Find where the given text appears and provide that cell's center as [X, Y] coordinate. 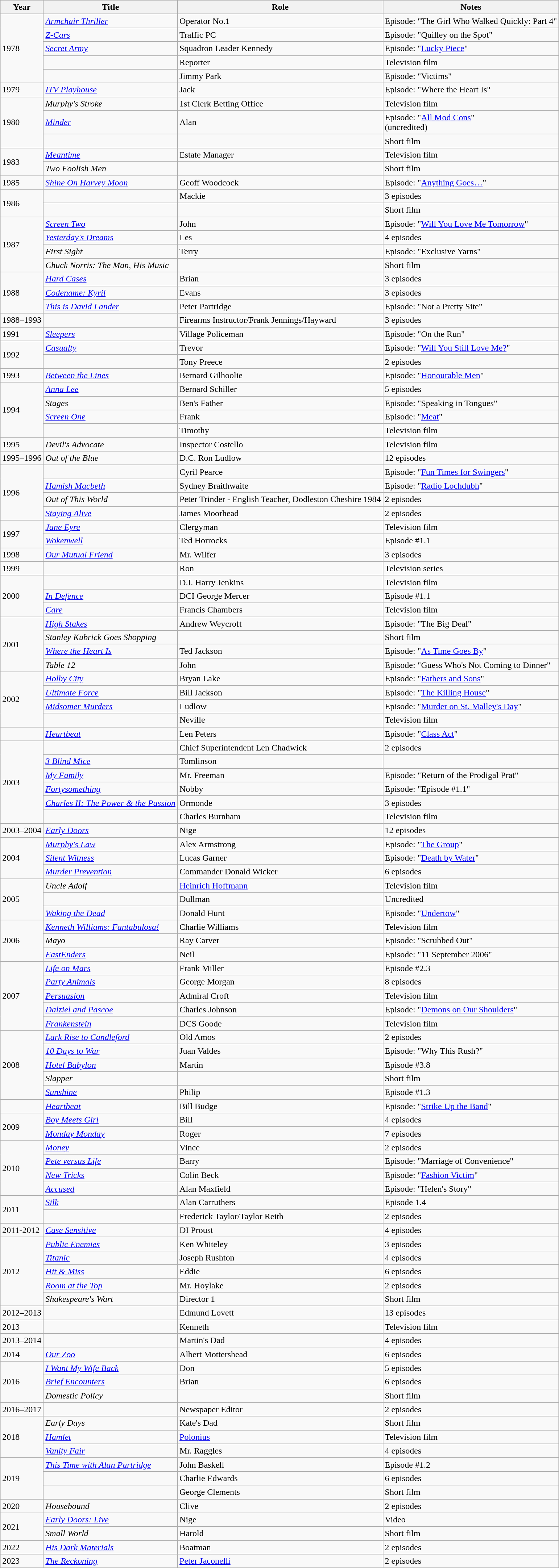
Small World [111, 1534]
Clergyman [281, 527]
Wokenwell [111, 541]
Tony Preece [281, 361]
Episode: "Where the Heart Is" [471, 90]
Ray Carver [281, 941]
Peter Jaconelli [281, 1561]
Mackie [281, 196]
2023 [22, 1561]
Sydney Braithwaite [281, 486]
Year [22, 7]
7 episodes [471, 1134]
Ludlow [281, 706]
2008 [22, 1065]
13 episodes [471, 1313]
Les [281, 238]
Don [281, 1368]
Shine On Harvey Moon [111, 182]
Dullman [281, 899]
Sunshine [111, 1092]
Early Days [111, 1423]
Episode: "Victims" [471, 76]
2013–2014 [22, 1341]
Peter Partridge [281, 306]
2006 [22, 941]
Stanley Kubrick Goes Shopping [111, 637]
Episode: "Honourable Men" [471, 375]
Early Doors: Live [111, 1520]
Vanity Fair [111, 1451]
Two Foolish Men [111, 168]
Ken Whiteley [281, 1244]
2012 [22, 1271]
Bernard Schiller [281, 389]
Sleepers [111, 334]
Frank [281, 417]
Polonius [281, 1437]
Estate Manager [281, 155]
Episode: "The Big Deal" [471, 623]
Life on Mars [111, 968]
Kenneth Williams: Fantabulosa! [111, 927]
Hit & Miss [111, 1271]
Episode 1.4 [471, 1203]
Silent Witness [111, 858]
Philip [281, 1092]
Murder Prevention [111, 872]
2016–2017 [22, 1409]
The Reckoning [111, 1561]
Juan Valdes [281, 1051]
1997 [22, 534]
2000 [22, 596]
Midsomer Murders [111, 706]
Episode: "Return of the Prodigal Prat" [471, 775]
1987 [22, 244]
Persuasion [111, 996]
Screen One [111, 417]
1980 [22, 122]
2011-2012 [22, 1230]
First Sight [111, 251]
Squadron Leader Kennedy [281, 49]
D.C. Ron Ludlow [281, 458]
Joseph Rushton [281, 1258]
This is David Lander [111, 306]
Episode: "Anything Goes…" [471, 182]
Episode: "Quilley on the Spot" [471, 35]
Harold [281, 1534]
Andrew Weycroft [281, 623]
Early Doors [111, 830]
Screen Two [111, 224]
Jane Eyre [111, 527]
Domestic Policy [111, 1396]
Hotel Babylon [111, 1065]
Mr. Wilfer [281, 555]
Episode: "Fashion Victim" [471, 1175]
Armchair Thriller [111, 21]
Episode: "Speaking in Tongues" [471, 403]
2010 [22, 1168]
2007 [22, 996]
2009 [22, 1127]
Neville [281, 720]
Notes [471, 7]
Ormonde [281, 803]
Director 1 [281, 1299]
D.I. Harry Jenkins [281, 582]
2012–2013 [22, 1313]
Secret Army [111, 49]
This Time with Alan Partridge [111, 1464]
Alex Armstrong [281, 844]
Episode: "Meat" [471, 417]
Episode: "All Mod Cons"(uncredited) [471, 122]
2019 [22, 1478]
Lucas Garner [281, 858]
ITV Playhouse [111, 90]
Firearms Instructor/Frank Jennings/Hayward [281, 320]
Chuck Norris: The Man, His Music [111, 265]
Episode: "11 September 2006" [471, 954]
Episode: "Will You Still Love Me?" [471, 348]
Our Mutual Friend [111, 555]
Vince [281, 1147]
George Clements [281, 1492]
Shakespeare's Wart [111, 1299]
Hamish Macbeth [111, 486]
Kate's Dad [281, 1423]
Meantime [111, 155]
Episode: "Death by Water" [471, 858]
Martin [281, 1065]
1995 [22, 444]
Silk [111, 1203]
Timothy [281, 431]
Episode: "Class Act" [471, 734]
2011 [22, 1209]
Newspaper Editor [281, 1409]
Stages [111, 403]
Anna Lee [111, 389]
Admiral Croft [281, 996]
Episode: "Demons on Our Shoulders" [471, 1009]
Episode: "Radio Lochdubh" [471, 486]
Codename: Kyril [111, 293]
Frankenstein [111, 1023]
Clive [281, 1506]
Albert Mottershead [281, 1354]
1985 [22, 182]
1995–1996 [22, 458]
Alan Maxfield [281, 1189]
Video [471, 1520]
Edmund Lovett [281, 1313]
2005 [22, 899]
Episode: "The Group" [471, 844]
Bryan Lake [281, 679]
Bernard Gilhoolie [281, 375]
In Defence [111, 596]
2016 [22, 1382]
2002 [22, 699]
Francis Chambers [281, 610]
Episode: "Fun Times for Swingers" [471, 472]
8 episodes [471, 982]
1986 [22, 203]
My Family [111, 775]
Staying Alive [111, 513]
1988 [22, 293]
Monday Monday [111, 1134]
Peter Trinder - English Teacher, Dodleston Cheshire 1984 [281, 499]
1999 [22, 568]
Yesterday's Dreams [111, 238]
Episode: "As Time Goes By" [471, 651]
Party Animals [111, 982]
2020 [22, 1506]
Geoff Woodcock [281, 182]
DI Proust [281, 1230]
Jimmy Park [281, 76]
Television series [471, 568]
Ted Horrocks [281, 541]
Trevor [281, 348]
Hamlet [111, 1437]
Money [111, 1147]
Charles II: The Power & the Passion [111, 803]
Alan [281, 122]
Neil [281, 954]
Mr. Hoylake [281, 1285]
1991 [22, 334]
DCS Goode [281, 1023]
Episode: "Why This Rush?" [471, 1051]
High Stakes [111, 623]
New Tricks [111, 1175]
Episode: "Marriage of Convenience" [471, 1161]
Room at the Top [111, 1285]
Minder [111, 122]
Episode #2.3 [471, 968]
Inspector Costello [281, 444]
1978 [22, 49]
Charlie Edwards [281, 1478]
Pete versus Life [111, 1161]
1994 [22, 410]
Episode: "The Killing House" [471, 693]
Episode: "On the Run" [471, 334]
Care [111, 610]
2018 [22, 1437]
2021 [22, 1527]
Uncredited [471, 899]
Episode #1.3 [471, 1092]
Ted Jackson [281, 651]
Ron [281, 568]
Tomlinson [281, 761]
Our Zoo [111, 1354]
Murphy's Law [111, 844]
Accused [111, 1189]
Alan Carruthers [281, 1203]
Traffic PC [281, 35]
Colin Beck [281, 1175]
Charles Johnson [281, 1009]
Nobby [281, 789]
Reporter [281, 62]
Waking the Dead [111, 913]
Brief Encounters [111, 1382]
Chief Superintendent Len Chadwick [281, 748]
2014 [22, 1354]
James Moorhead [281, 513]
Episode: "The Girl Who Walked Quickly: Part 4" [471, 21]
Episode: "Fathers and Sons" [471, 679]
Episode #1.2 [471, 1464]
Old Amos [281, 1037]
Z-Cars [111, 35]
2013 [22, 1327]
Donald Hunt [281, 913]
George Morgan [281, 982]
His Dark Materials [111, 1547]
2003–2004 [22, 830]
Ultimate Force [111, 693]
Murphy's Stroke [111, 104]
Jack [281, 90]
John Baskell [281, 1464]
Kenneth [281, 1327]
Episode: "Episode #1.1" [471, 789]
Titanic [111, 1258]
Role [281, 7]
Episode #3.8 [471, 1065]
Ben's Father [281, 403]
Cyril Pearce [281, 472]
3 Blind Mice [111, 761]
1992 [22, 355]
2001 [22, 644]
Barry [281, 1161]
Episode: "Undertow" [471, 913]
Episode: "Lucky Piece" [471, 49]
Episode: "Murder on St. Malley's Day" [471, 706]
Case Sensitive [111, 1230]
Bill Budge [281, 1106]
1996 [22, 493]
DCI George Mercer [281, 596]
Heinrich Hoffmann [281, 886]
Mayo [111, 941]
1988–1993 [22, 320]
Bill Jackson [281, 693]
2003 [22, 782]
Village Policeman [281, 334]
1st Clerk Betting Office [281, 104]
Dalziel and Pascoe [111, 1009]
Lark Rise to Candleford [111, 1037]
Charles Burnham [281, 816]
Episode: "Guess Who's Not Coming to Dinner" [471, 665]
1979 [22, 90]
Between the Lines [111, 375]
Boatman [281, 1547]
Table 12 [111, 665]
1998 [22, 555]
Terry [281, 251]
10 Days to War [111, 1051]
Evans [281, 293]
Charlie Williams [281, 927]
Casualty [111, 348]
Episode: "Strike Up the Band" [471, 1106]
Martin's Dad [281, 1341]
Mr. Freeman [281, 775]
Frederick Taylor/Taylor Reith [281, 1216]
Episode: "Scrubbed Out" [471, 941]
Holby City [111, 679]
I Want My Wife Back [111, 1368]
Episode: "Will You Love Me Tomorrow" [471, 224]
Boy Meets Girl [111, 1120]
Uncle Adolf [111, 886]
Roger [281, 1134]
Title [111, 7]
Operator No.1 [281, 21]
Len Peters [281, 734]
1983 [22, 162]
1993 [22, 375]
Episode: "Helen's Story" [471, 1189]
2022 [22, 1547]
Fortysomething [111, 789]
Hard Cases [111, 279]
Eddie [281, 1271]
Devil's Advocate [111, 444]
Bill [281, 1120]
Episode: "Not a Pretty Site" [471, 306]
Where the Heart Is [111, 651]
Commander Donald Wicker [281, 872]
EastEnders [111, 954]
Public Enemies [111, 1244]
Housebound [111, 1506]
Out of the Blue [111, 458]
Mr. Raggles [281, 1451]
Out of This World [111, 499]
Frank Miller [281, 968]
Episode: "Exclusive Yarns" [471, 251]
Slapper [111, 1079]
2004 [22, 858]
